Identify which cell holds the provided text, then report its (X, Y) central coordinate. 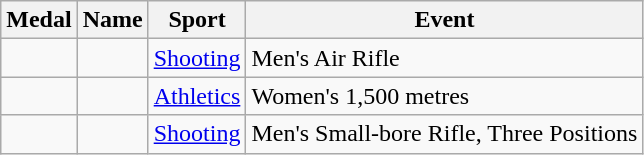
Sport (197, 20)
Athletics (197, 96)
Event (444, 20)
Name (112, 20)
Medal (39, 20)
Men's Air Rifle (444, 58)
Women's 1,500 metres (444, 96)
Men's Small-bore Rifle, Three Positions (444, 134)
